Determine the [X, Y] coordinate at the center of the cell enclosing the given text.  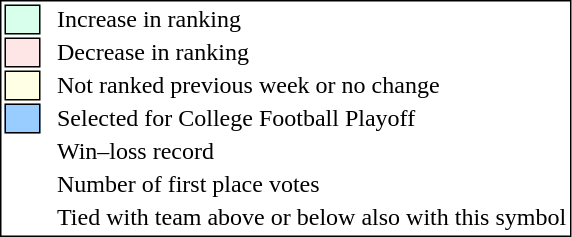
Increase in ranking [312, 19]
Win–loss record [312, 151]
Tied with team above or below also with this symbol [312, 217]
Selected for College Football Playoff [312, 119]
Decrease in ranking [312, 53]
Number of first place votes [312, 185]
Not ranked previous week or no change [312, 85]
